Identify which cell holds the provided text, then report its [X, Y] central coordinate. 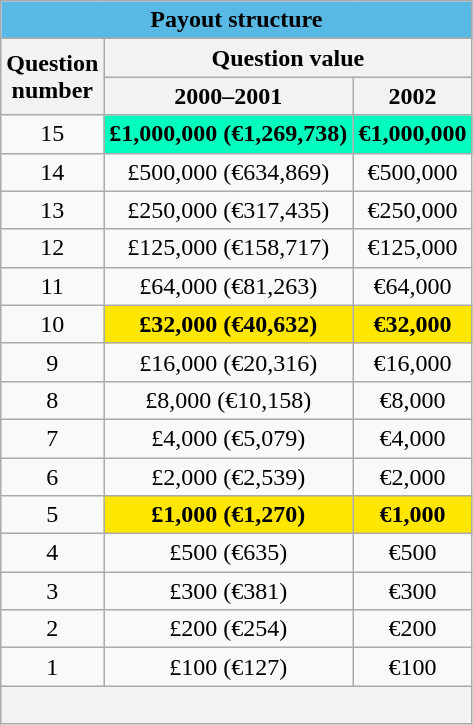
15 [52, 134]
€4,000 [412, 438]
€200 [412, 629]
11 [52, 286]
€64,000 [412, 286]
1 [52, 667]
£125,000 (€158,717) [228, 248]
€500,000 [412, 172]
€100 [412, 667]
8 [52, 400]
£100 (€127) [228, 667]
€1,000,000 [412, 134]
£500 (€635) [228, 553]
€125,000 [412, 248]
€300 [412, 591]
Payout structure [236, 20]
£2,000 (€2,539) [228, 477]
14 [52, 172]
€250,000 [412, 210]
2000–2001 [228, 96]
€8,000 [412, 400]
€16,000 [412, 362]
2 [52, 629]
£1,000 (€1,270) [228, 515]
4 [52, 553]
13 [52, 210]
12 [52, 248]
€1,000 [412, 515]
€500 [412, 553]
Questionnumber [52, 77]
£250,000 (€317,435) [228, 210]
£8,000 (€10,158) [228, 400]
3 [52, 591]
Question value [288, 58]
£64,000 (€81,263) [228, 286]
£200 (€254) [228, 629]
£300 (€381) [228, 591]
7 [52, 438]
€2,000 [412, 477]
£4,000 (€5,079) [228, 438]
9 [52, 362]
5 [52, 515]
£16,000 (€20,316) [228, 362]
£500,000 (€634,869) [228, 172]
£1,000,000 (€1,269,738) [228, 134]
10 [52, 324]
£32,000 (€40,632) [228, 324]
€32,000 [412, 324]
2002 [412, 96]
6 [52, 477]
